Return (x, y) of the center of cell containing provided text 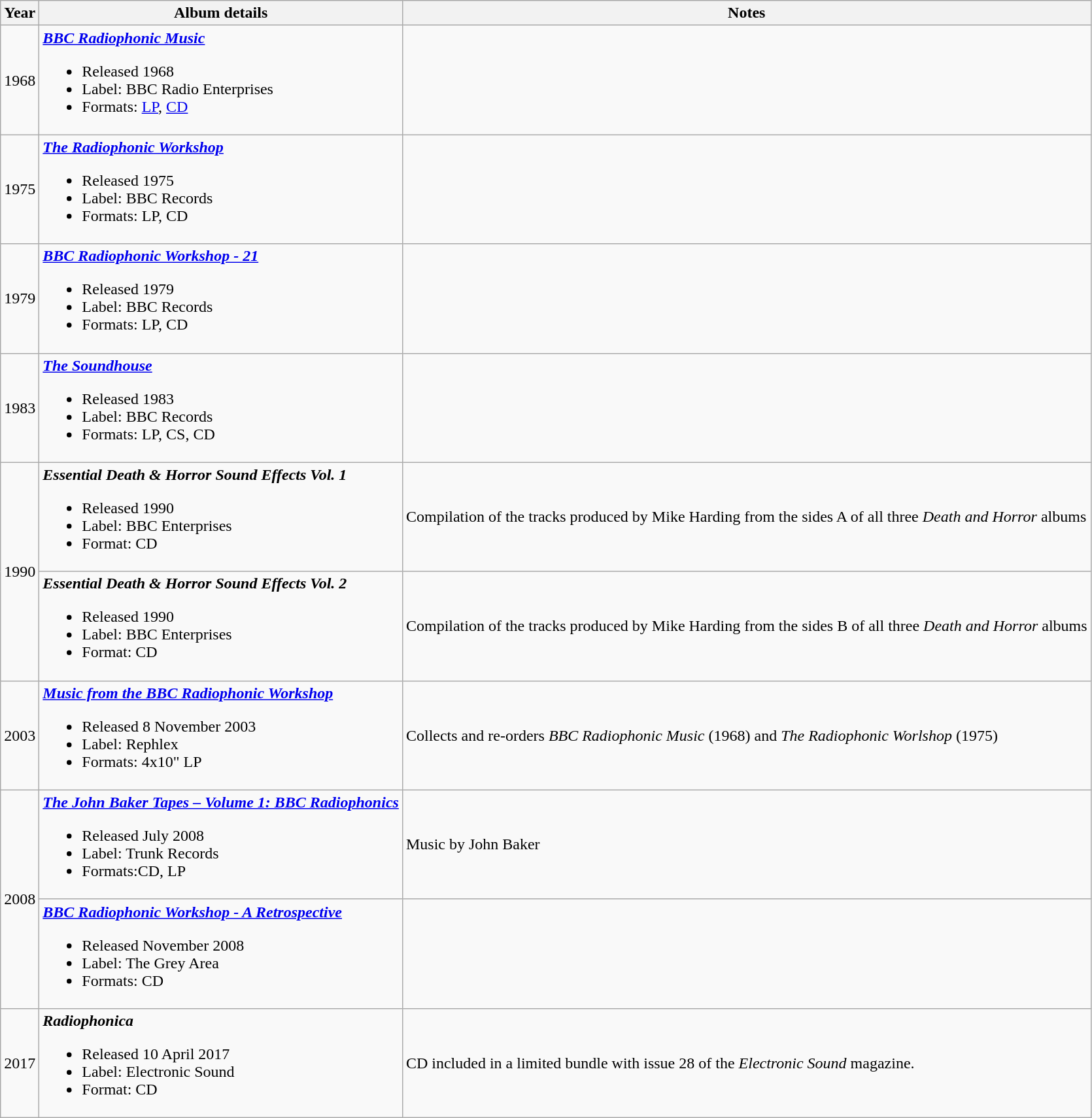
The John Baker Tapes – Volume 1: BBC RadiophonicsReleased July 2008Label: Trunk Records Formats:CD, LP (221, 845)
1979 (20, 298)
CD included in a limited bundle with issue 28 of the Electronic Sound magazine. (747, 1063)
The Radiophonic WorkshopReleased 1975Label: BBC Records Formats: LP, CD (221, 190)
Year (20, 13)
Compilation of the tracks produced by Mike Harding from the sides A of all three Death and Horror albums (747, 517)
1990 (20, 571)
RadiophonicaReleased 10 April 2017Label: Electronic Sound Format: CD (221, 1063)
Compilation of the tracks produced by Mike Harding from the sides B of all three Death and Horror albums (747, 626)
Notes (747, 13)
2017 (20, 1063)
The SoundhouseReleased 1983Label: BBC Records Formats: LP, CS, CD (221, 408)
BBC Radiophonic Workshop - 21Released 1979Label: BBC Records Formats: LP, CD (221, 298)
1968 (20, 80)
2003 (20, 735)
1983 (20, 408)
Essential Death & Horror Sound Effects Vol. 1Released 1990Label: BBC Enterprises Format: CD (221, 517)
BBC Radiophonic Workshop - A RetrospectiveReleased November 2008Label: The Grey Area Formats: CD (221, 953)
BBC Radiophonic MusicReleased 1968Label: BBC Radio Enterprises Formats: LP, CD (221, 80)
Collects and re-orders BBC Radiophonic Music (1968) and The Radiophonic Worlshop (1975) (747, 735)
Album details (221, 13)
Music from the BBC Radiophonic WorkshopReleased 8 November 2003Label: Rephlex Formats: 4x10" LP (221, 735)
2008 (20, 899)
Music by John Baker (747, 845)
Essential Death & Horror Sound Effects Vol. 2Released 1990Label: BBC Enterprises Format: CD (221, 626)
1975 (20, 190)
